Output the [x, y] coordinate of the center of the cell containing the given text.  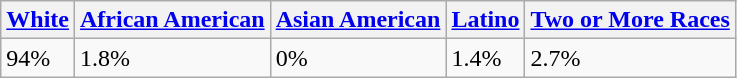
0% [358, 58]
1.4% [486, 58]
Asian American [358, 20]
White [38, 20]
94% [38, 58]
Latino [486, 20]
Two or More Races [630, 20]
African American [172, 20]
1.8% [172, 58]
2.7% [630, 58]
